Output the (x, y) coordinate of the center of the cell containing the given text.  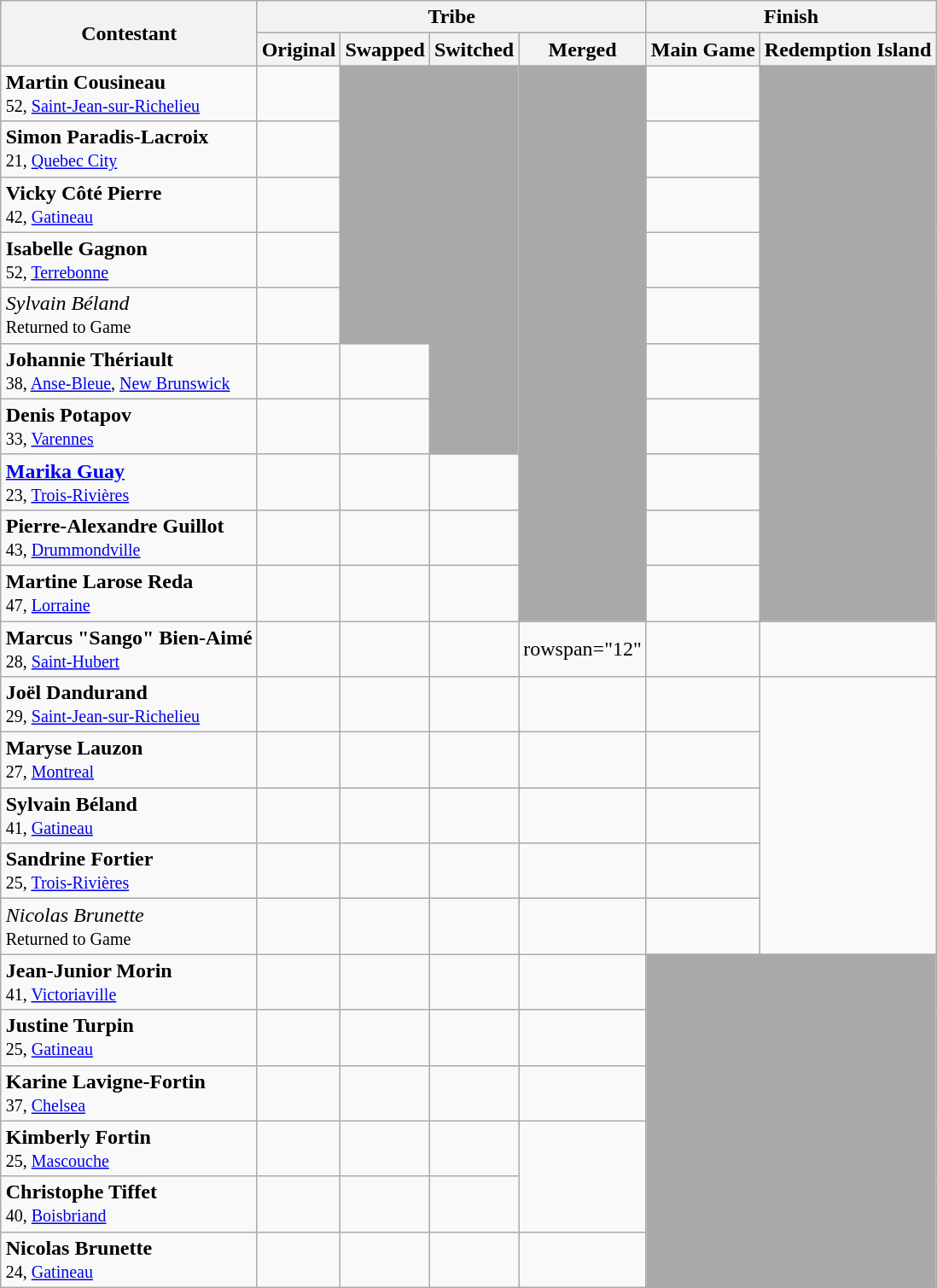
Marcus "Sango" Bien-Aimé28, Saint-Hubert (129, 649)
Main Game (703, 50)
Tribe (451, 17)
Finish (790, 17)
Maryse Lauzon27, Montreal (129, 760)
Justine Turpin25, Gatineau (129, 1038)
Martine Larose Reda47, Lorraine (129, 592)
Karine Lavigne-Fortin37, Chelsea (129, 1093)
Johannie Thériault38, Anse-Bleue, New Brunswick (129, 370)
Jean-Junior Morin41, Victoriaville (129, 982)
Sandrine Fortier25, Trois-Rivières (129, 871)
rowspan="12" (583, 649)
Vicky Côté Pierre42, Gatineau (129, 205)
Pierre-Alexandre Guillot43, Drummondville (129, 538)
Swapped (385, 50)
Contestant (129, 33)
Kimberly Fortin25, Mascouche (129, 1149)
Nicolas BrunetteReturned to Game (129, 927)
Simon Paradis-Lacroix21, Quebec City (129, 149)
Marika Guay23, Trois-Rivières (129, 481)
Sylvain Béland41, Gatineau (129, 816)
Denis Potapov33, Varennes (129, 427)
Switched (474, 50)
Joël Dandurand29, Saint-Jean-sur-Richelieu (129, 705)
Nicolas Brunette24, Gatineau (129, 1260)
Christophe Tiffet40, Boisbriand (129, 1203)
Isabelle Gagnon52, Terrebonne (129, 259)
Merged (583, 50)
Redemption Island (847, 50)
Martin Cousineau52, Saint-Jean-sur-Richelieu (129, 94)
Original (299, 50)
Sylvain BélandReturned to Game (129, 316)
